Determine the [X, Y] coordinate at the center of the cell enclosing the given text.  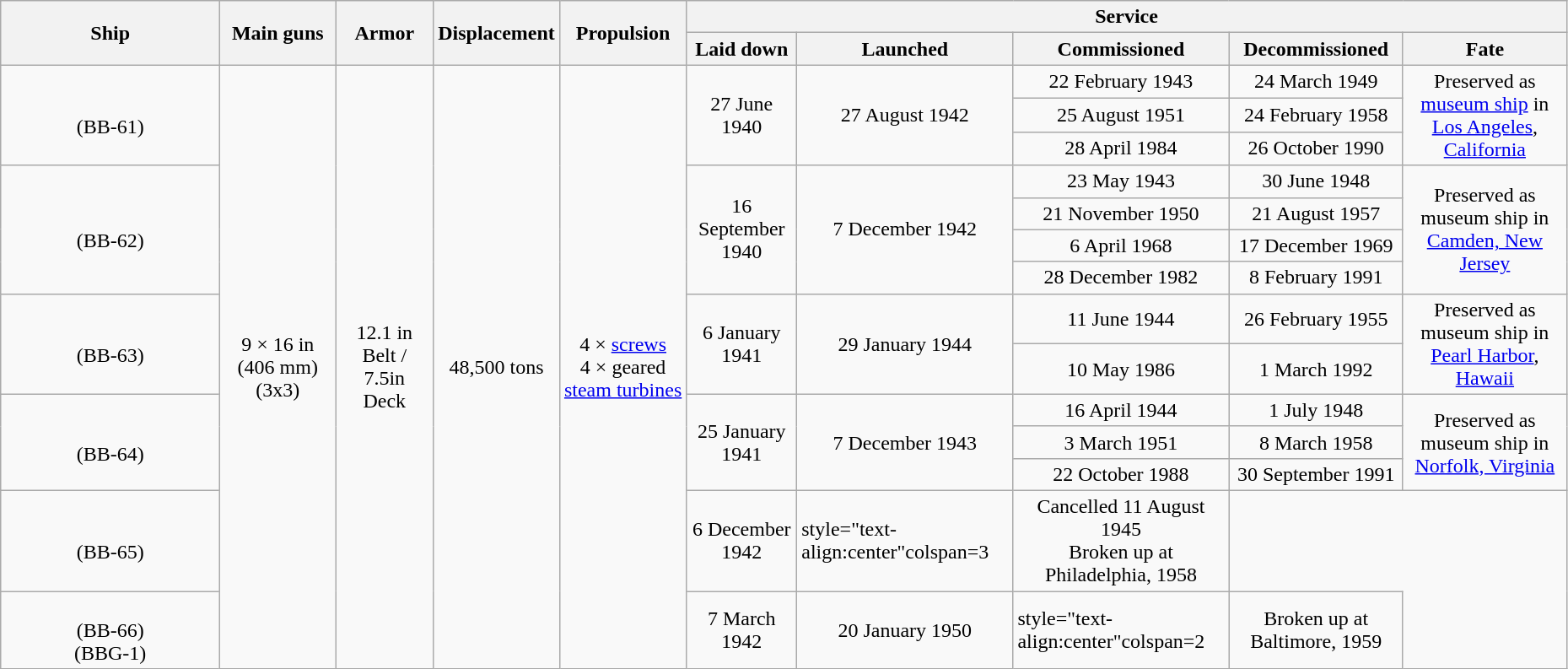
23 May 1943 [1121, 181]
Preserved as museum ship in Camden, New Jersey [1484, 229]
6 April 1968 [1121, 245]
Armor [385, 33]
16 April 1944 [1121, 410]
Displacement [497, 33]
21 November 1950 [1121, 213]
22 October 1988 [1121, 474]
6 December 1942 [742, 540]
(BB-62) [110, 229]
7 March 1942 [742, 629]
25 January 1941 [742, 442]
1 July 1948 [1316, 410]
22 February 1943 [1121, 82]
30 September 1991 [1316, 474]
6 January 1941 [742, 344]
style="text-align:center"colspan=2 [1121, 629]
Launched [905, 49]
Propulsion [622, 33]
16 September 1940 [742, 229]
25 August 1951 [1121, 116]
27 August 1942 [905, 115]
(BB-61) [110, 115]
4 × screws4 × geared steam turbines [622, 367]
10 May 1986 [1121, 370]
(BB-65) [110, 540]
Commissioned [1121, 49]
Cancelled 11 August 1945Broken up at Philadelphia, 1958 [1121, 540]
(BB-63) [110, 344]
Service [1127, 17]
20 January 1950 [905, 629]
style="text-align:center"colspan=3 [905, 540]
Ship [110, 33]
Preserved as museum ship in Pearl Harbor, Hawaii [1484, 344]
1 March 1992 [1316, 370]
Preserved as museum ship in Norfolk, Virginia [1484, 442]
27 June 1940 [742, 115]
28 April 1984 [1121, 148]
Main guns [278, 33]
(BB-64) [110, 442]
21 August 1957 [1316, 213]
30 June 1948 [1316, 181]
Broken up at Baltimore, 1959 [1316, 629]
Decommissioned [1316, 49]
24 February 1958 [1316, 116]
8 March 1958 [1316, 442]
Preserved as museum ship in Los Angeles, California [1484, 115]
7 December 1942 [905, 229]
(BB-66)(BBG-1) [110, 629]
29 January 1944 [905, 344]
9 × 16 in (406 mm) (3x3) [278, 367]
28 December 1982 [1121, 278]
24 March 1949 [1316, 82]
Fate [1484, 49]
26 February 1955 [1316, 319]
11 June 1944 [1121, 319]
3 March 1951 [1121, 442]
48,500 tons [497, 367]
17 December 1969 [1316, 245]
12.1 in Belt / 7.5in Deck [385, 367]
8 February 1991 [1316, 278]
Laid down [742, 49]
26 October 1990 [1316, 148]
7 December 1943 [905, 442]
